For the text-containing cell, return its midpoint in [X, Y] coordinate format. 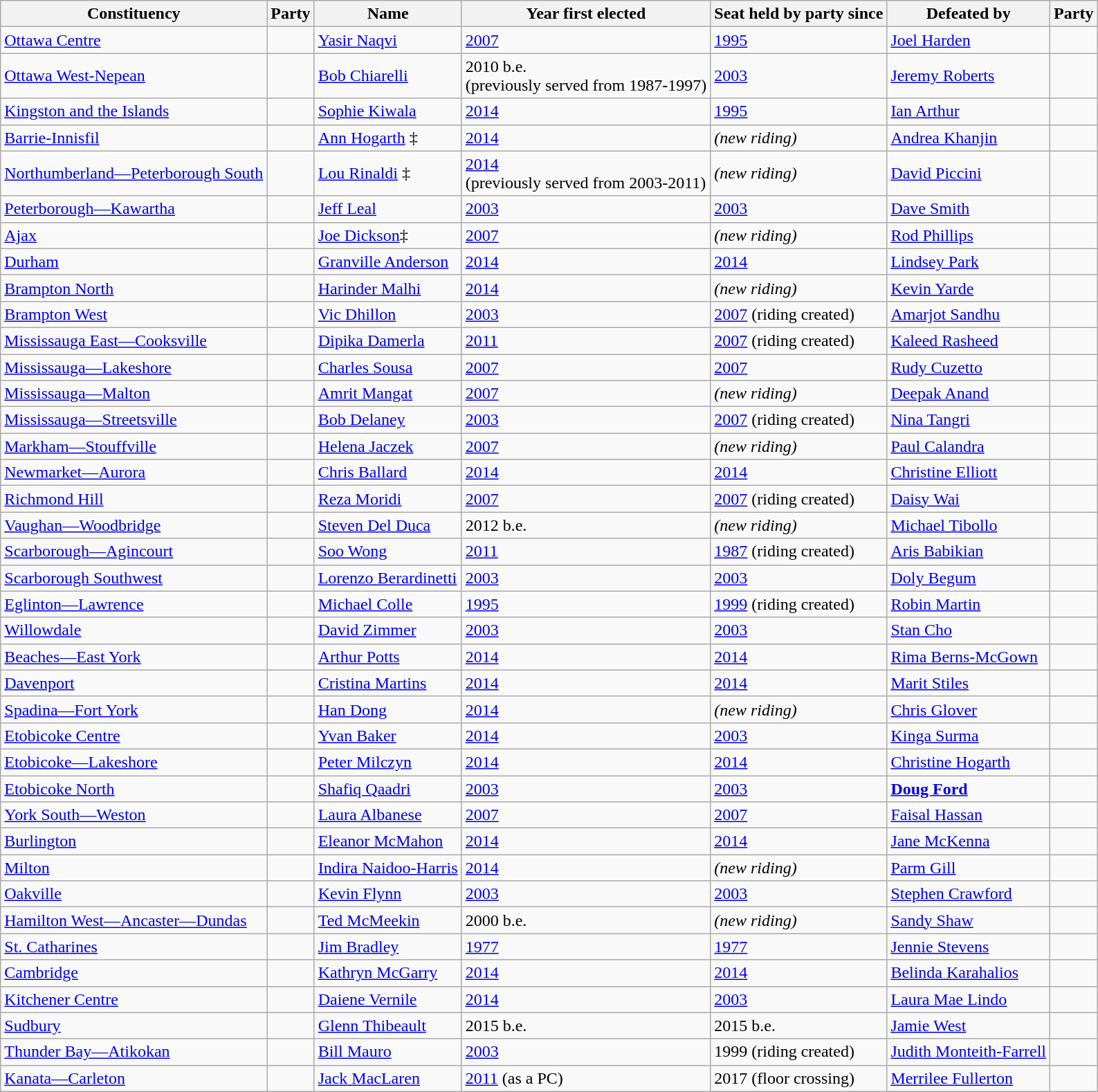
St. Catharines [134, 947]
Newmarket—Aurora [134, 473]
Belinda Karahalios [969, 973]
Cristina Martins [387, 683]
Eglinton—Lawrence [134, 604]
Richmond Hill [134, 499]
Lindsey Park [969, 262]
Merrilee Fullerton [969, 1078]
Ann Hogarth ‡ [387, 138]
David Piccini [969, 173]
Kanata—Carleton [134, 1078]
Etobicoke Centre [134, 736]
Han Dong [387, 709]
Peterborough—Kawartha [134, 209]
Faisal Hassan [969, 815]
Bob Chiarelli [387, 76]
Kitchener Centre [134, 999]
Mississauga—Lakeshore [134, 367]
Jeremy Roberts [969, 76]
Yvan Baker [387, 736]
Scarborough Southwest [134, 578]
Sophie Kiwala [387, 111]
Lou Rinaldi ‡ [387, 173]
Kingston and the Islands [134, 111]
Kevin Yarde [969, 288]
Vic Dhillon [387, 314]
Spadina—Fort York [134, 709]
Andrea Khanjin [969, 138]
Steven Del Duca [387, 525]
Dave Smith [969, 209]
Stephen Crawford [969, 894]
Chris Glover [969, 709]
Robin Martin [969, 604]
Burlington [134, 841]
Chris Ballard [387, 473]
Doly Begum [969, 578]
Bob Delaney [387, 420]
Judith Monteith-Farrell [969, 1052]
2010 b.e.(previously served from 1987-1997) [586, 76]
Rod Phillips [969, 235]
Jim Bradley [387, 947]
Peter Milczyn [387, 762]
Davenport [134, 683]
Jennie Stevens [969, 947]
Harinder Malhi [387, 288]
Bill Mauro [387, 1052]
Rima Berns-McGown [969, 657]
Jeff Leal [387, 209]
Sandy Shaw [969, 920]
Amarjot Sandhu [969, 314]
Ottawa West-Nepean [134, 76]
Michael Tibollo [969, 525]
2000 b.e. [586, 920]
2017 (floor crossing) [798, 1078]
Ajax [134, 235]
Jack MacLaren [387, 1078]
Markham—Stouffville [134, 446]
Eleanor McMahon [387, 841]
Ted McMeekin [387, 920]
Doug Ford [969, 788]
Michael Colle [387, 604]
Ian Arthur [969, 111]
Durham [134, 262]
Year first elected [586, 14]
Kinga Surma [969, 736]
Ottawa Centre [134, 40]
Willowdale [134, 630]
York South—Weston [134, 815]
Constituency [134, 14]
Yasir Naqvi [387, 40]
2011 (as a PC) [586, 1078]
Joe Dickson‡ [387, 235]
Glenn Thibeault [387, 1026]
Oakville [134, 894]
Amrit Mangat [387, 394]
Etobicoke North [134, 788]
Helena Jaczek [387, 446]
Granville Anderson [387, 262]
Defeated by [969, 14]
Marit Stiles [969, 683]
2014(previously served from 2003-2011) [586, 173]
Kathryn McGarry [387, 973]
Sudbury [134, 1026]
Barrie-Innisfil [134, 138]
Stan Cho [969, 630]
Laura Mae Lindo [969, 999]
Aris Babikian [969, 552]
Kaleed Rasheed [969, 340]
Scarborough—Agincourt [134, 552]
Daisy Wai [969, 499]
Rudy Cuzetto [969, 367]
Arthur Potts [387, 657]
Dipika Damerla [387, 340]
Mississauga—Streetsville [134, 420]
1987 (riding created) [798, 552]
Hamilton West—Ancaster—Dundas [134, 920]
Daiene Vernile [387, 999]
Northumberland—Peterborough South [134, 173]
Cambridge [134, 973]
Etobicoke—Lakeshore [134, 762]
Charles Sousa [387, 367]
Seat held by party since [798, 14]
Deepak Anand [969, 394]
Vaughan—Woodbridge [134, 525]
Jamie West [969, 1026]
Christine Hogarth [969, 762]
Reza Moridi [387, 499]
Parm Gill [969, 868]
Paul Calandra [969, 446]
Lorenzo Berardinetti [387, 578]
2012 b.e. [586, 525]
Laura Albanese [387, 815]
Christine Elliott [969, 473]
Mississauga East—Cooksville [134, 340]
Joel Harden [969, 40]
Mississauga—Malton [134, 394]
Thunder Bay—Atikokan [134, 1052]
Beaches—East York [134, 657]
Kevin Flynn [387, 894]
David Zimmer [387, 630]
Brampton North [134, 288]
Shafiq Qaadri [387, 788]
Indira Naidoo-Harris [387, 868]
Milton [134, 868]
Brampton West [134, 314]
Soo Wong [387, 552]
Name [387, 14]
Nina Tangri [969, 420]
Jane McKenna [969, 841]
